Pinpoint the cell where the given text exists, returning its [X, Y] midpoint coordinate. 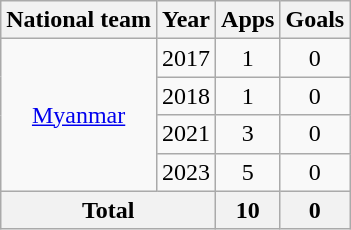
Goals [315, 20]
Apps [248, 20]
Total [108, 210]
Myanmar [79, 115]
2021 [186, 134]
2018 [186, 96]
5 [248, 172]
Year [186, 20]
3 [248, 134]
National team [79, 20]
2023 [186, 172]
10 [248, 210]
2017 [186, 58]
